Return [X, Y] of the center of cell containing provided text 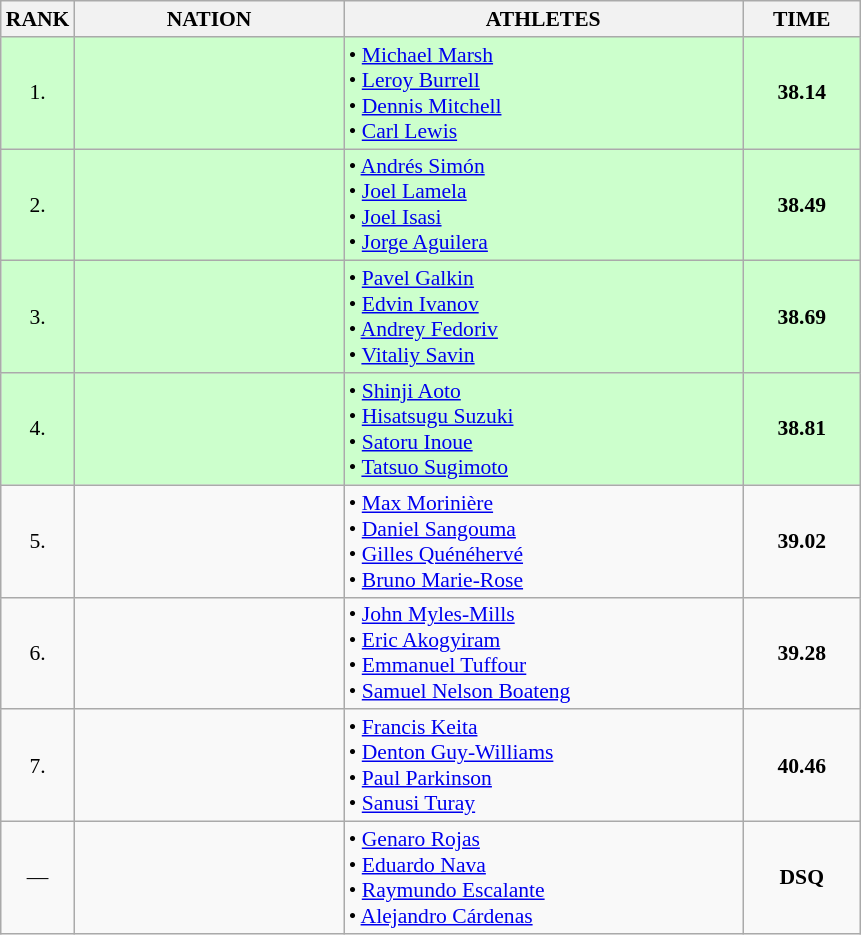
• Max Morinière• Daniel Sangouma• Gilles Quénéhervé• Bruno Marie-Rose [544, 541]
5. [38, 541]
TIME [802, 19]
39.28 [802, 653]
40.46 [802, 766]
2. [38, 205]
RANK [38, 19]
7. [38, 766]
• Genaro Rojas• Eduardo Nava• Raymundo Escalante• Alejandro Cárdenas [544, 878]
• Michael Marsh• Leroy Burrell• Dennis Mitchell• Carl Lewis [544, 93]
• Shinji Aoto• Hisatsugu Suzuki• Satoru Inoue• Tatsuo Sugimoto [544, 429]
• Pavel Galkin• Edvin Ivanov• Andrey Fedoriv• Vitaliy Savin [544, 317]
• John Myles-Mills• Eric Akogyiram• Emmanuel Tuffour• Samuel Nelson Boateng [544, 653]
— [38, 878]
3. [38, 317]
38.49 [802, 205]
NATION [208, 19]
38.69 [802, 317]
• Francis Keita• Denton Guy-Williams• Paul Parkinson• Sanusi Turay [544, 766]
38.14 [802, 93]
ATHLETES [544, 19]
6. [38, 653]
1. [38, 93]
• Andrés Simón• Joel Lamela• Joel Isasi• Jorge Aguilera [544, 205]
39.02 [802, 541]
4. [38, 429]
38.81 [802, 429]
DSQ [802, 878]
